Scan for the cell matching the given text and deliver its (X, Y) coordinate at center. 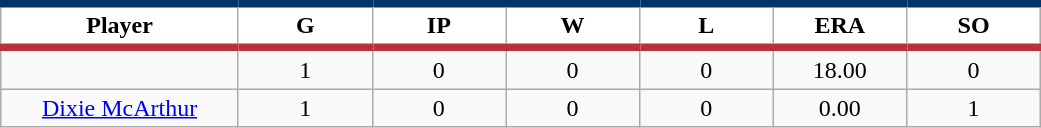
18.00 (840, 68)
W (573, 26)
IP (439, 26)
L (706, 26)
0.00 (840, 108)
ERA (840, 26)
SO (974, 26)
Player (120, 26)
Dixie McArthur (120, 108)
G (305, 26)
